Determine the [x, y] coordinate at the center of the cell enclosing the given text.  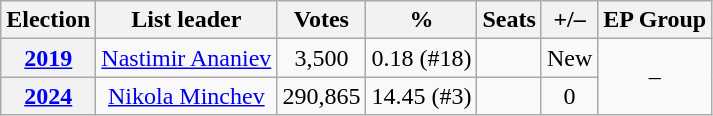
0.18 (#18) [422, 58]
Seats [509, 20]
2019 [48, 58]
% [422, 20]
New [569, 58]
– [655, 77]
+/– [569, 20]
14.45 (#3) [422, 96]
Votes [322, 20]
290,865 [322, 96]
0 [569, 96]
List leader [186, 20]
Election [48, 20]
2024 [48, 96]
Nikola Minchev [186, 96]
3,500 [322, 58]
Nastimir Ananiev [186, 58]
EP Group [655, 20]
